Identify which cell holds the provided text, then report its (x, y) central coordinate. 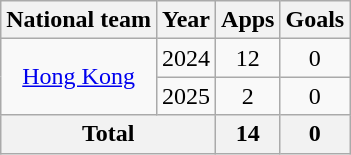
Apps (248, 20)
Total (108, 134)
2025 (186, 96)
14 (248, 134)
2 (248, 96)
2024 (186, 58)
National team (79, 20)
Goals (315, 20)
12 (248, 58)
Hong Kong (79, 77)
Year (186, 20)
